Scan for the cell matching the given text and deliver its (x, y) coordinate at center. 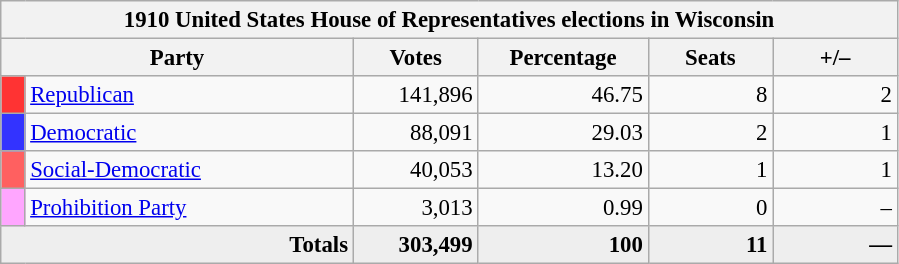
+/– (836, 58)
Democratic (189, 133)
8 (710, 95)
– (836, 208)
0.99 (563, 208)
11 (710, 245)
Seats (710, 58)
13.20 (563, 170)
Percentage (563, 58)
100 (563, 245)
Votes (416, 58)
Totals (178, 245)
29.03 (563, 133)
3,013 (416, 208)
40,053 (416, 170)
1910 United States House of Representatives elections in Wisconsin (450, 20)
88,091 (416, 133)
Party (178, 58)
46.75 (563, 95)
Social-Democratic (189, 170)
303,499 (416, 245)
141,896 (416, 95)
— (836, 245)
Prohibition Party (189, 208)
Republican (189, 95)
0 (710, 208)
